From the cell containing the given text, extract its center point as [x, y] coordinate. 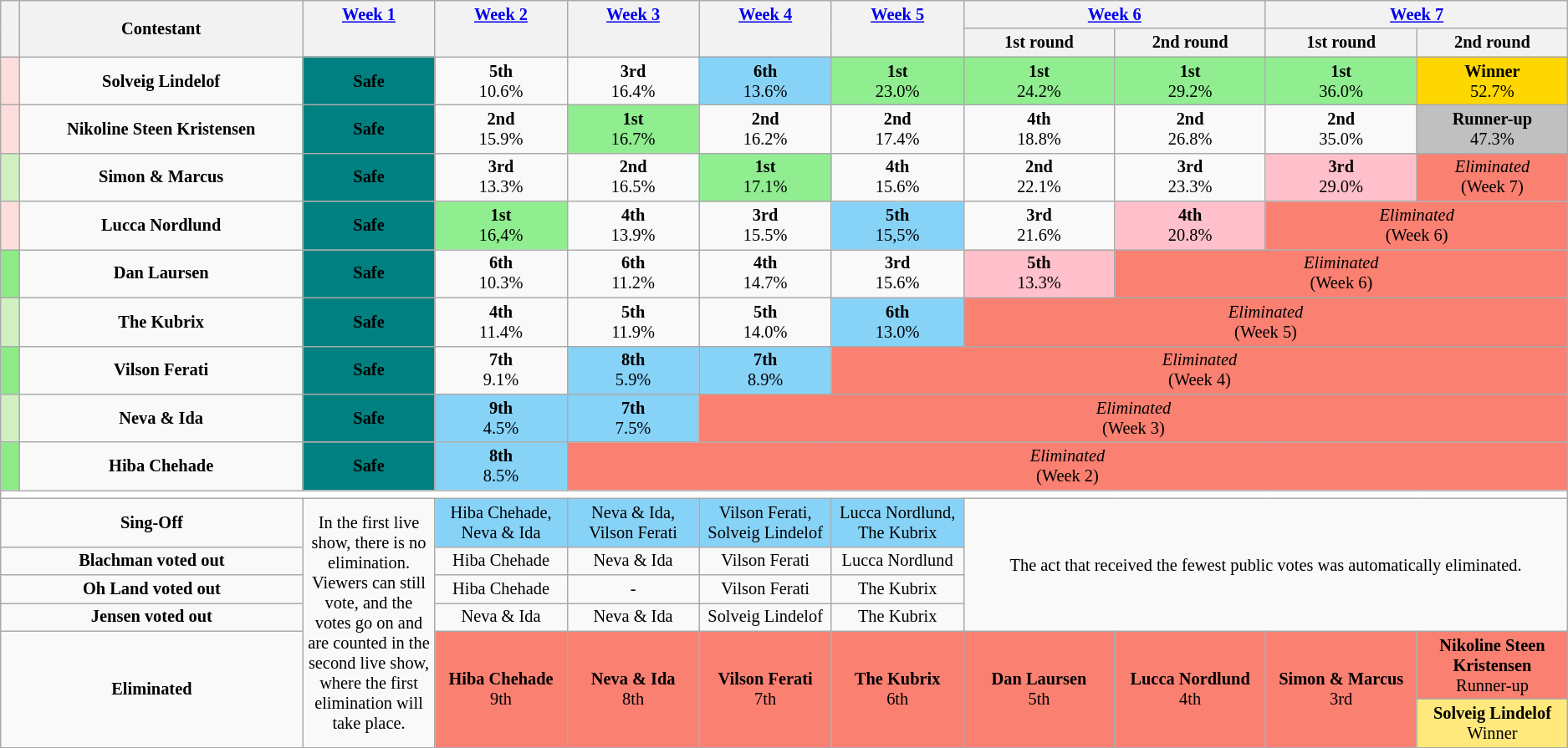
Week 1 [369, 28]
Week 3 [633, 28]
4th20.8% [1191, 226]
8th8.5% [501, 466]
2nd16.5% [633, 177]
1st16,4% [501, 226]
3rd29.0% [1341, 177]
2nd17.4% [897, 129]
5th10.6% [501, 81]
7th9.1% [501, 370]
The act that received the fewest public votes was automatically eliminated. [1266, 565]
Neva & Ida,Vilson Ferati [633, 522]
2nd26.8% [1191, 129]
The Kubrix6th [897, 689]
Hiba Chehade,Neva & Ida [501, 522]
3rd21.6% [1039, 226]
Neva & Ida8th [633, 689]
Blachman voted out [152, 561]
Dan Laursen5th [1039, 689]
Lucca Nordlund,The Kubrix [897, 522]
3rd15.6% [897, 273]
8th5.9% [633, 370]
Lucca Nordlund4th [1191, 689]
6th10.3% [501, 273]
4th11.4% [501, 322]
4th14.7% [765, 273]
1st16.7% [633, 129]
Vilson Ferati7th [765, 689]
Vilson Ferati,Solveig Lindelof [765, 522]
4th18.8% [1039, 129]
7th7.5% [633, 418]
Dan Laursen [161, 273]
1st23.0% [897, 81]
1st29.2% [1191, 81]
5th14.0% [765, 322]
9th4.5% [501, 418]
Nikoline Steen KristensenRunner-up [1492, 665]
Winner52.7% [1492, 81]
1st36.0% [1341, 81]
3rd15.5% [765, 226]
4th13.9% [633, 226]
- [633, 589]
6th13.6% [765, 81]
Eliminated(Week 4) [1199, 370]
Week 4 [765, 28]
5th13.3% [1039, 273]
Week 6 [1114, 14]
Contestant [161, 28]
Eliminated [152, 689]
Solveig LindelofWinner [1492, 723]
4th15.6% [897, 177]
2nd22.1% [1039, 177]
3rd16.4% [633, 81]
2nd16.2% [765, 129]
2nd15.9% [501, 129]
7th8.9% [765, 370]
Hiba Chehade9th [501, 689]
1st24.2% [1039, 81]
Week 7 [1417, 14]
Eliminated(Week 3) [1134, 418]
Runner-up47.3% [1492, 129]
5th15,5% [897, 226]
1st17.1% [765, 177]
5th11.9% [633, 322]
Simon & Marcus3rd [1341, 689]
Week 2 [501, 28]
Eliminated(Week 2) [1067, 466]
2nd35.0% [1341, 129]
Eliminated(Week 5) [1266, 322]
Sing-Off [152, 522]
3rd23.3% [1191, 177]
Jensen voted out [152, 617]
Simon & Marcus [161, 177]
6th13.0% [897, 322]
Oh Land voted out [152, 589]
Week 5 [897, 28]
Nikoline Steen Kristensen [161, 129]
Eliminated(Week 7) [1492, 177]
3rd13.3% [501, 177]
6th11.2% [633, 273]
